Find where the given text appears and provide that cell's center as [x, y] coordinate. 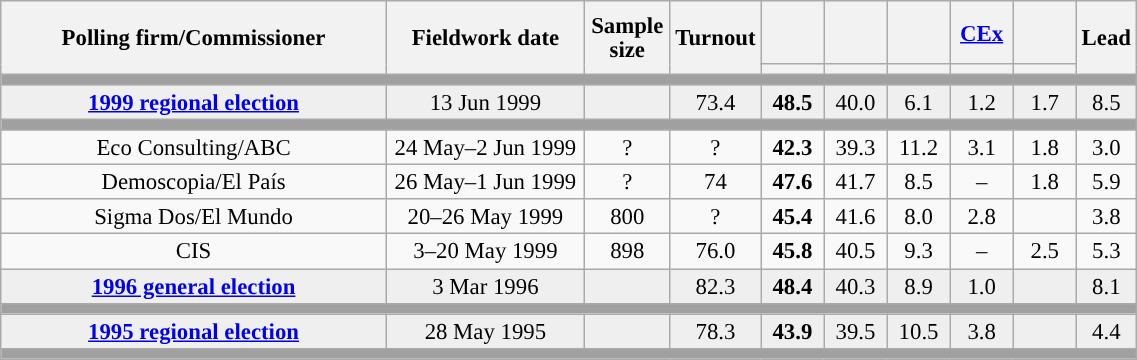
24 May–2 Jun 1999 [485, 148]
1996 general election [194, 286]
Fieldwork date [485, 38]
4.4 [1106, 332]
8.9 [918, 286]
20–26 May 1999 [485, 218]
3–20 May 1999 [485, 252]
1995 regional election [194, 332]
5.9 [1106, 182]
76.0 [716, 252]
Turnout [716, 38]
40.5 [856, 252]
CEx [982, 32]
Polling firm/Commissioner [194, 38]
45.4 [792, 218]
2.5 [1044, 252]
3 Mar 1996 [485, 286]
10.5 [918, 332]
47.6 [792, 182]
13 Jun 1999 [485, 102]
40.0 [856, 102]
3.0 [1106, 148]
40.3 [856, 286]
26 May–1 Jun 1999 [485, 182]
39.3 [856, 148]
1.7 [1044, 102]
43.9 [792, 332]
74 [716, 182]
78.3 [716, 332]
800 [627, 218]
8.0 [918, 218]
48.4 [792, 286]
41.6 [856, 218]
82.3 [716, 286]
Sample size [627, 38]
28 May 1995 [485, 332]
39.5 [856, 332]
41.7 [856, 182]
5.3 [1106, 252]
Eco Consulting/ABC [194, 148]
Demoscopia/El País [194, 182]
9.3 [918, 252]
11.2 [918, 148]
6.1 [918, 102]
CIS [194, 252]
1.2 [982, 102]
8.1 [1106, 286]
1.0 [982, 286]
42.3 [792, 148]
2.8 [982, 218]
Sigma Dos/El Mundo [194, 218]
3.1 [982, 148]
45.8 [792, 252]
73.4 [716, 102]
1999 regional election [194, 102]
Lead [1106, 38]
898 [627, 252]
48.5 [792, 102]
